Find where the given text appears and provide that cell's center as (X, Y) coordinate. 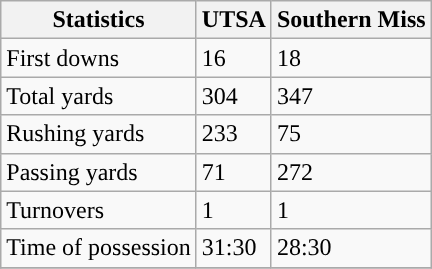
272 (351, 172)
18 (351, 58)
Time of possession (99, 248)
347 (351, 96)
Rushing yards (99, 134)
31:30 (234, 248)
28:30 (351, 248)
Passing yards (99, 172)
71 (234, 172)
75 (351, 134)
304 (234, 96)
Statistics (99, 20)
16 (234, 58)
Turnovers (99, 210)
UTSA (234, 20)
Southern Miss (351, 20)
First downs (99, 58)
Total yards (99, 96)
233 (234, 134)
